Extract the [X, Y] coordinate from the center of the cell holding the provided text.  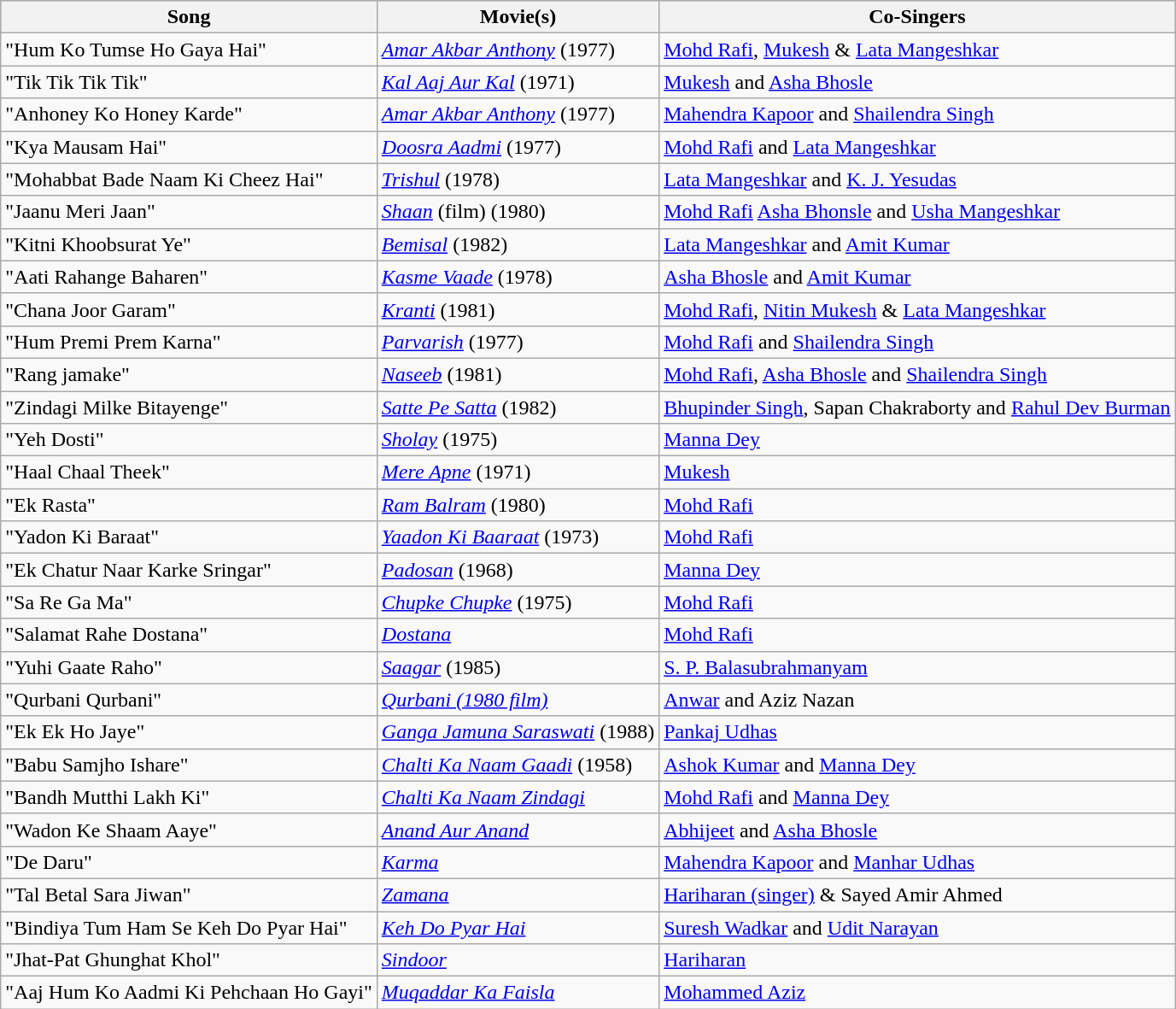
Mahendra Kapoor and Manhar Udhas [917, 862]
Kasme Vaade (1978) [518, 277]
"De Daru" [190, 862]
Anwar and Aziz Nazan [917, 700]
Lata Mangeshkar and K. J. Yesudas [917, 179]
Mohd Rafi and Manna Dey [917, 797]
Naseeb (1981) [518, 374]
Saagar (1985) [518, 667]
"Aati Rahange Baharen" [190, 277]
"Tik Tik Tik Tik" [190, 82]
Ashok Kumar and Manna Dey [917, 765]
Ram Balram (1980) [518, 505]
"Tal Betal Sara Jiwan" [190, 895]
"Haal Chaal Theek" [190, 472]
Hariharan (singer) & Sayed Amir Ahmed [917, 895]
Bhupinder Singh, Sapan Chakraborty and Rahul Dev Burman [917, 408]
"Hum Premi Prem Karna" [190, 342]
Chalti Ka Naam Gaadi (1958) [518, 765]
"Kitni Khoobsurat Ye" [190, 244]
"Qurbani Qurbani" [190, 700]
"Bandh Mutthi Lakh Ki" [190, 797]
Muqaddar Ka Faisla [518, 993]
Qurbani (1980 film) [518, 700]
Mere Apne (1971) [518, 472]
Trishul (1978) [518, 179]
Satte Pe Satta (1982) [518, 408]
Parvarish (1977) [518, 342]
"Hum Ko Tumse Ho Gaya Hai" [190, 50]
Dostana [518, 635]
Song [190, 17]
"Ek Rasta" [190, 505]
"Aaj Hum Ko Aadmi Ki Pehchaan Ho Gayi" [190, 993]
"Chana Joor Garam" [190, 309]
"Mohabbat Bade Naam Ki Cheez Hai" [190, 179]
"Ek Chatur Naar Karke Sringar" [190, 570]
Mohd Rafi and Shailendra Singh [917, 342]
Anand Aur Anand [518, 830]
Co-Singers [917, 17]
"Jaanu Meri Jaan" [190, 212]
Chalti Ka Naam Zindagi [518, 797]
"Wadon Ke Shaam Aaye" [190, 830]
Pankaj Udhas [917, 732]
"Kya Mausam Hai" [190, 147]
Abhijeet and Asha Bhosle [917, 830]
Zamana [518, 895]
"Jhat-Pat Ghunghat Khol" [190, 960]
Padosan (1968) [518, 570]
Mohd Rafi, Mukesh & Lata Mangeshkar [917, 50]
Sholay (1975) [518, 440]
"Anhoney Ko Honey Karde" [190, 114]
"Yeh Dosti" [190, 440]
Chupke Chupke (1975) [518, 602]
Yaadon Ki Baaraat (1973) [518, 537]
Keh Do Pyar Hai [518, 927]
"Salamat Rahe Dostana" [190, 635]
Kranti (1981) [518, 309]
"Babu Samjho Ishare" [190, 765]
Mohd Rafi, Nitin Mukesh & Lata Mangeshkar [917, 309]
Asha Bhosle and Amit Kumar [917, 277]
Movie(s) [518, 17]
Doosra Aadmi (1977) [518, 147]
"Yadon Ki Baraat" [190, 537]
Suresh Wadkar and Udit Narayan [917, 927]
Sindoor [518, 960]
Shaan (film) (1980) [518, 212]
"Sa Re Ga Ma" [190, 602]
Ganga Jamuna Saraswati (1988) [518, 732]
"Rang jamake" [190, 374]
Mukesh and Asha Bhosle [917, 82]
Mohd Rafi and Lata Mangeshkar [917, 147]
"Bindiya Tum Ham Se Keh Do Pyar Hai" [190, 927]
Kal Aaj Aur Kal (1971) [518, 82]
"Ek Ek Ho Jaye" [190, 732]
"Yuhi Gaate Raho" [190, 667]
Mohd Rafi, Asha Bhosle and Shailendra Singh [917, 374]
Bemisal (1982) [518, 244]
Mahendra Kapoor and Shailendra Singh [917, 114]
Mohd Rafi Asha Bhonsle and Usha Mangeshkar [917, 212]
Hariharan [917, 960]
"Zindagi Milke Bitayenge" [190, 408]
S. P. Balasubrahmanyam [917, 667]
Mohammed Aziz [917, 993]
Lata Mangeshkar and Amit Kumar [917, 244]
Mukesh [917, 472]
Karma [518, 862]
